Output the (X, Y) coordinate of the center of the cell containing the given text.  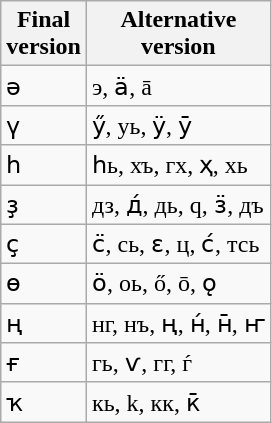
ғ (44, 363)
ә (44, 86)
Alternativeversion (178, 34)
ҡ (44, 402)
э, ӓ, ā (178, 86)
дз, д́, дь, q, ӟ, дъ (178, 204)
һ (44, 165)
нг, нъ, ң, н́, н̄, ҥ (178, 323)
ң (44, 323)
ӳ, уь, ӱ, ӯ (178, 125)
ҫ (44, 244)
кь, k, кк, к̄ (178, 402)
Finalversion (44, 34)
ү (44, 125)
гь, ѵ, гг, ѓ (178, 363)
ө (44, 284)
с̈, сь, ԑ, ц, с́, тсь (178, 244)
ӧ, оь, ő, ō, ǫ (178, 284)
ҙ (44, 204)
һь, хъ, гх, ҳ, хь (178, 165)
